Capture the cell that displays the provided text and extract its [x, y] central coordinate. 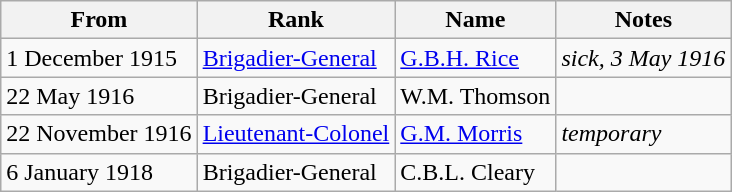
From [99, 20]
G.M. Morris [476, 134]
1 December 1915 [99, 58]
Notes [644, 20]
C.B.L. Cleary [476, 172]
Name [476, 20]
Lieutenant-Colonel [296, 134]
22 May 1916 [99, 96]
sick, 3 May 1916 [644, 58]
W.M. Thomson [476, 96]
6 January 1918 [99, 172]
22 November 1916 [99, 134]
G.B.H. Rice [476, 58]
Rank [296, 20]
temporary [644, 134]
